Return the (X, Y) coordinate for the center point of the cell that contains the specified text.  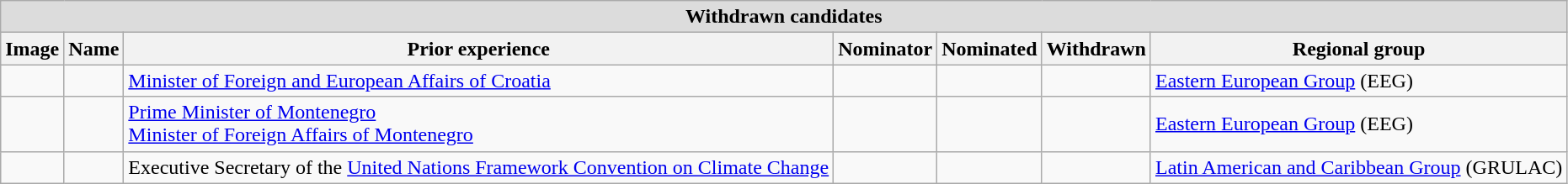
Latin American and Caribbean Group (GRULAC) (1358, 167)
Regional group (1358, 49)
Executive Secretary of the United Nations Framework Convention on Climate Change (478, 167)
Nominated (989, 49)
Name (94, 49)
Prime Minister of Montenegro Minister of Foreign Affairs of Montenegro (478, 124)
Nominator (886, 49)
Prior experience (478, 49)
Minister of Foreign and European Affairs of Croatia (478, 81)
Withdrawn candidates (784, 17)
Withdrawn (1096, 49)
Image (32, 49)
